Search for the cell housing the specified text and yield its [X, Y] center coordinate. 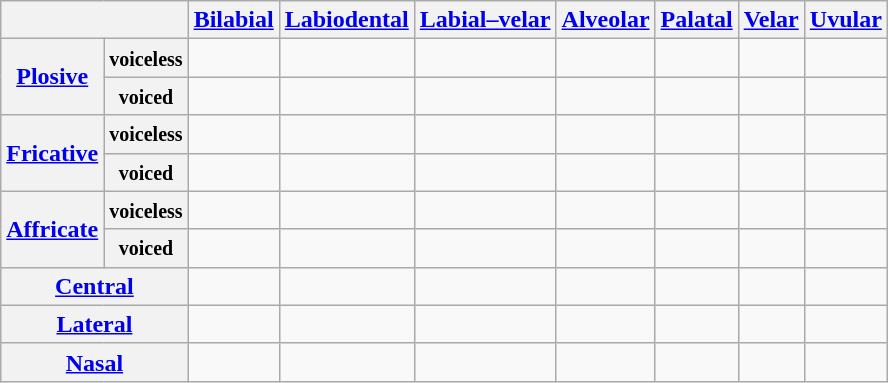
Palatal [696, 20]
Bilabial [234, 20]
Uvular [846, 20]
Velar [771, 20]
Plosive [52, 77]
Lateral [94, 324]
Nasal [94, 362]
Fricative [52, 153]
Central [94, 286]
Alveolar [606, 20]
Affricate [52, 229]
Labiodental [346, 20]
Labial–velar [485, 20]
